Find where the given text appears and provide that cell's center as (x, y) coordinate. 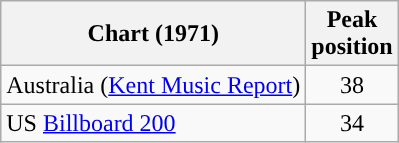
34 (352, 123)
Chart (1971) (154, 34)
Peakposition (352, 34)
Australia (Kent Music Report) (154, 85)
US Billboard 200 (154, 123)
38 (352, 85)
